For the text-containing cell, return its midpoint in (x, y) coordinate format. 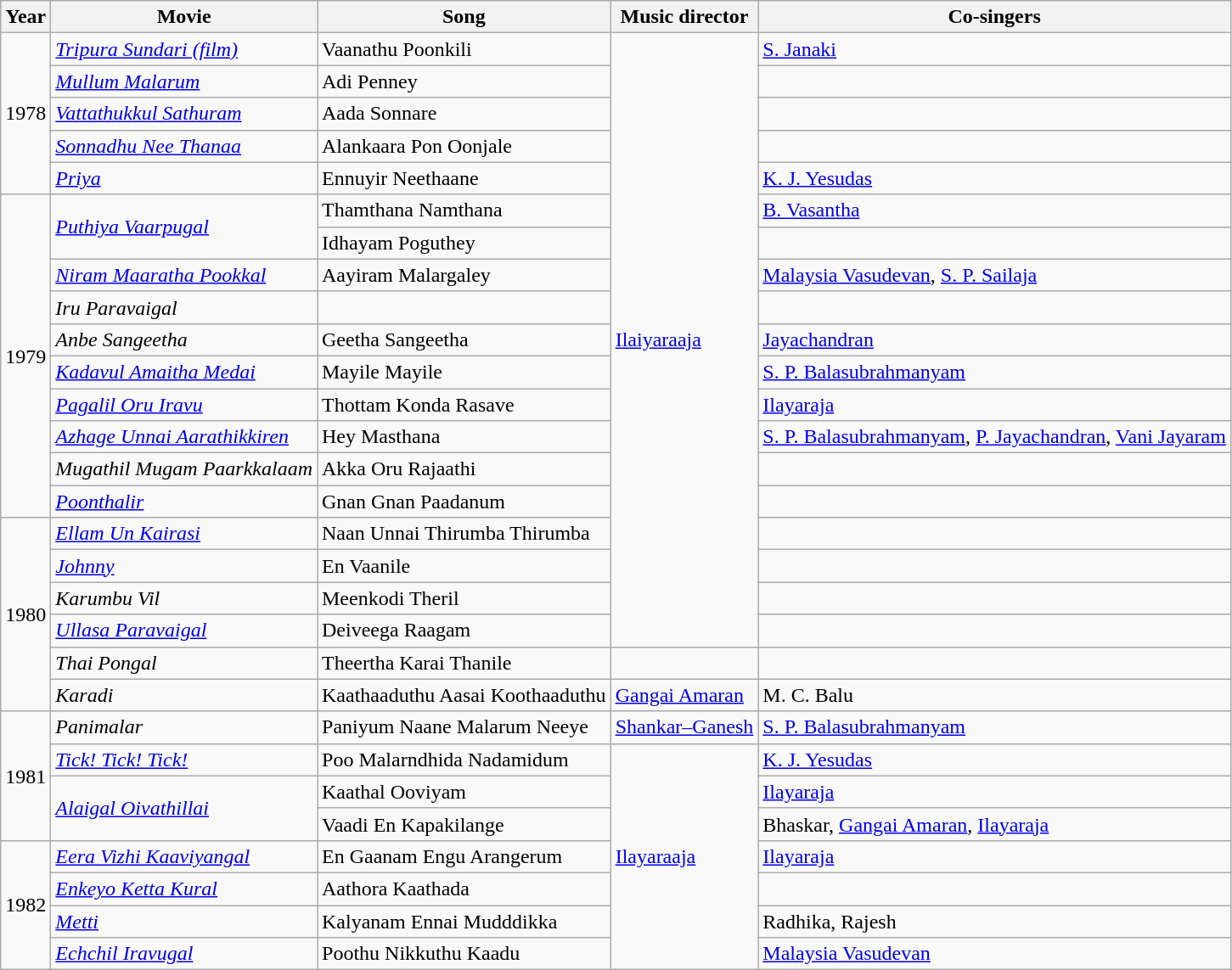
Kaathal Ooviyam (464, 792)
Shankar–Ganesh (684, 727)
Alaigal Oivathillai (184, 808)
Tripura Sundari (film) (184, 49)
Ellam Un Kairasi (184, 534)
Year (25, 17)
Panimalar (184, 727)
Akka Oru Rajaathi (464, 469)
Poonthalir (184, 502)
Priya (184, 178)
Adi Penney (464, 81)
S. Janaki (995, 49)
Alankaara Pon Oonjale (464, 146)
Ullasa Paravaigal (184, 631)
Meenkodi Theril (464, 598)
Ennuyir Neethaane (464, 178)
Kadavul Amaitha Medai (184, 372)
Ilaiyaraaja (684, 339)
Aayiram Malargaley (464, 275)
Karumbu Vil (184, 598)
Aathora Kaathada (464, 889)
Mullum Malarum (184, 81)
Johnny (184, 566)
Eera Vizhi Kaaviyangal (184, 856)
Poothu Nikkuthu Kaadu (464, 954)
1978 (25, 114)
S. P. Balasubrahmanyam, P. Jayachandran, Vani Jayaram (995, 437)
Gnan Gnan Paadanum (464, 502)
Pagalil Oru Iravu (184, 405)
Paniyum Naane Malarum Neeye (464, 727)
Radhika, Rajesh (995, 921)
Metti (184, 921)
Naan Unnai Thirumba Thirumba (464, 534)
Karadi (184, 695)
Niram Maaratha Pookkal (184, 275)
1979 (25, 356)
Tick! Tick! Tick! (184, 760)
Sonnadhu Nee Thanaa (184, 146)
Echchil Iravugal (184, 954)
Vattathukkul Sathuram (184, 114)
Hey Masthana (464, 437)
Deiveega Raagam (464, 631)
Aada Sonnare (464, 114)
Enkeyo Ketta Kural (184, 889)
Kaathaaduthu Aasai Koothaaduthu (464, 695)
Ilayaraaja (684, 856)
1981 (25, 776)
1982 (25, 905)
Vaadi En Kapakilange (464, 824)
Anbe Sangeetha (184, 339)
1980 (25, 614)
Co-singers (995, 17)
Malaysia Vasudevan (995, 954)
Geetha Sangeetha (464, 339)
En Vaanile (464, 566)
Vaanathu Poonkili (464, 49)
Poo Malarndhida Nadamidum (464, 760)
Jayachandran (995, 339)
Mugathil Mugam Paarkkalaam (184, 469)
Thamthana Namthana (464, 210)
Kalyanam Ennai Mudddikka (464, 921)
M. C. Balu (995, 695)
Theertha Karai Thanile (464, 663)
Song (464, 17)
B. Vasantha (995, 210)
Puthiya Vaarpugal (184, 227)
Gangai Amaran (684, 695)
Azhage Unnai Aarathikkiren (184, 437)
Movie (184, 17)
Bhaskar, Gangai Amaran, Ilayaraja (995, 824)
Malaysia Vasudevan, S. P. Sailaja (995, 275)
Mayile Mayile (464, 372)
Music director (684, 17)
Thai Pongal (184, 663)
En Gaanam Engu Arangerum (464, 856)
Thottam Konda Rasave (464, 405)
Iru Paravaigal (184, 307)
Idhayam Poguthey (464, 243)
